Provide the [X, Y] coordinate of the cell's center where the given text is located.  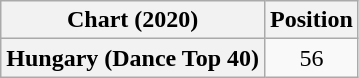
Hungary (Dance Top 40) [133, 58]
Chart (2020) [133, 20]
56 [312, 58]
Position [312, 20]
